Provide the (X, Y) coordinate of the cell's center where the given text is located.  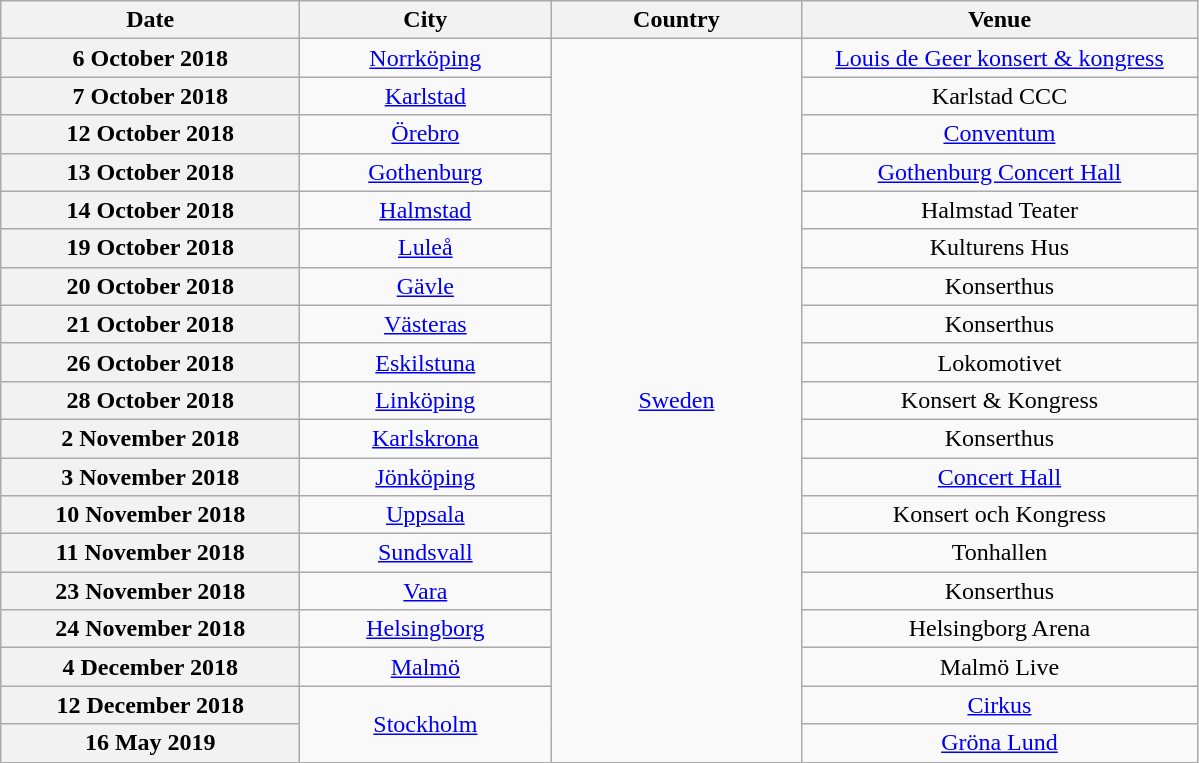
Conventum (1000, 134)
13 October 2018 (150, 172)
26 October 2018 (150, 362)
Gothenburg (426, 172)
12 October 2018 (150, 134)
11 November 2018 (150, 553)
Cirkus (1000, 705)
3 November 2018 (150, 477)
20 October 2018 (150, 286)
10 November 2018 (150, 515)
2 November 2018 (150, 438)
Västeras (426, 324)
28 October 2018 (150, 400)
Örebro (426, 134)
Kulturens Hus (1000, 248)
Jönköping (426, 477)
Date (150, 20)
Norrköping (426, 58)
Country (676, 20)
24 November 2018 (150, 629)
Karlskrona (426, 438)
Luleå (426, 248)
6 October 2018 (150, 58)
Venue (1000, 20)
Karlstad (426, 96)
Uppsala (426, 515)
Gröna Lund (1000, 743)
Sundsvall (426, 553)
19 October 2018 (150, 248)
23 November 2018 (150, 591)
Tonhallen (1000, 553)
Linköping (426, 400)
City (426, 20)
7 October 2018 (150, 96)
Karlstad CCC (1000, 96)
Sweden (676, 400)
Eskilstuna (426, 362)
Malmö (426, 667)
Gävle (426, 286)
Konsert & Kongress (1000, 400)
Lokomotivet (1000, 362)
14 October 2018 (150, 210)
Louis de Geer konsert & kongress (1000, 58)
Konsert och Kongress (1000, 515)
Helsingborg Arena (1000, 629)
Concert Hall (1000, 477)
16 May 2019 (150, 743)
12 December 2018 (150, 705)
Vara (426, 591)
Stockholm (426, 724)
Malmö Live (1000, 667)
Gothenburg Concert Hall (1000, 172)
Halmstad Teater (1000, 210)
4 December 2018 (150, 667)
Helsingborg (426, 629)
Halmstad (426, 210)
21 October 2018 (150, 324)
